Search for the cell housing the specified text and yield its (x, y) center coordinate. 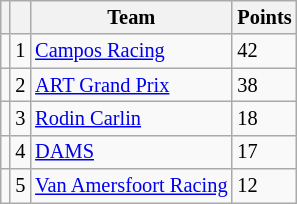
2 (20, 85)
Van Amersfoort Racing (131, 186)
38 (264, 85)
18 (264, 118)
3 (20, 118)
17 (264, 152)
ART Grand Prix (131, 85)
Campos Racing (131, 51)
Points (264, 17)
1 (20, 51)
12 (264, 186)
DAMS (131, 152)
Rodin Carlin (131, 118)
Team (131, 17)
5 (20, 186)
42 (264, 51)
4 (20, 152)
